Provide the [x, y] coordinate of the cell's center where the given text is located.  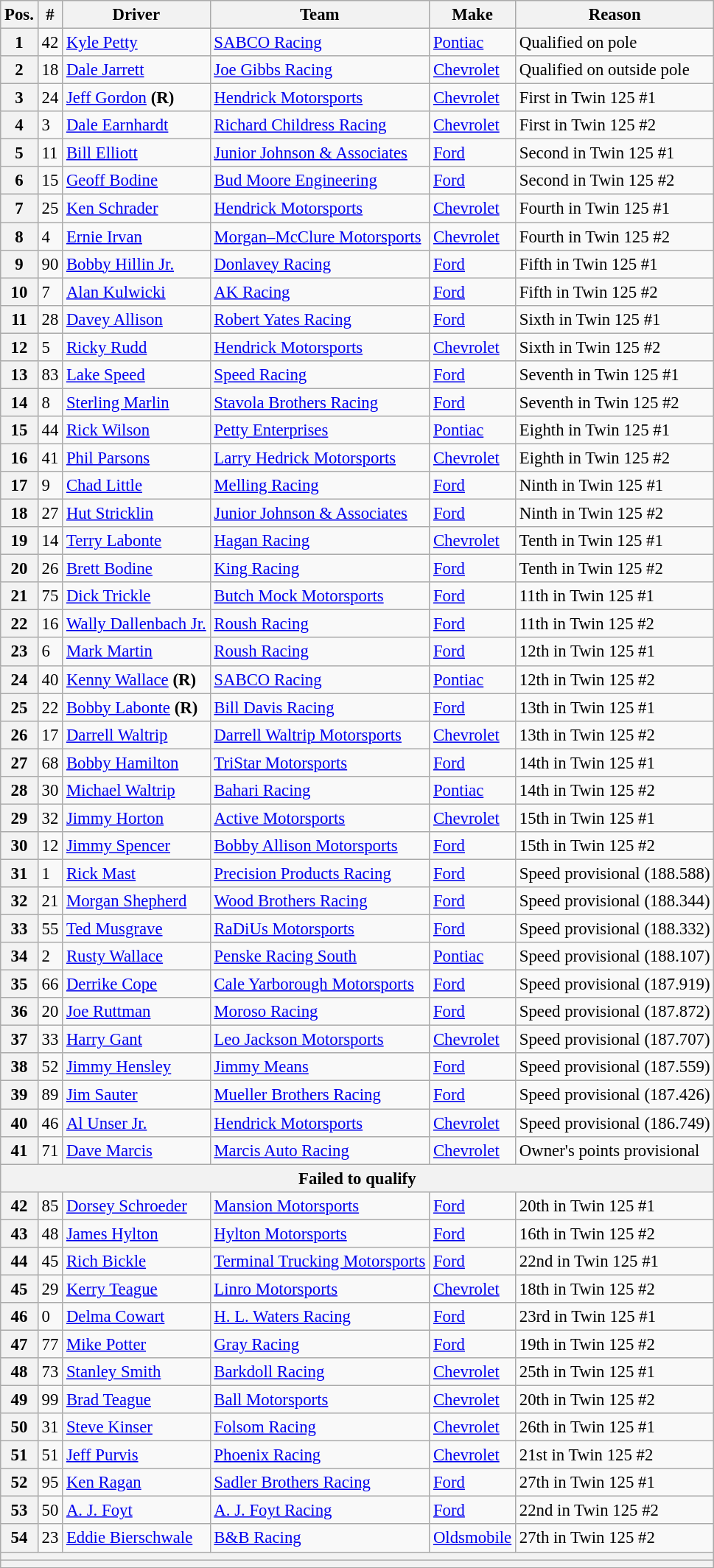
Ricky Rudd [136, 347]
Bobby Hamilton [136, 763]
11th in Twin 125 #2 [615, 624]
Brad Teague [136, 1400]
19th in Twin 125 #2 [615, 1344]
Michael Waltrip [136, 791]
Robert Yates Racing [320, 319]
Fifth in Twin 125 #2 [615, 292]
Bobby Hillin Jr. [136, 264]
Lake Speed [136, 375]
Dick Trickle [136, 596]
Donlavey Racing [320, 264]
77 [50, 1344]
Terry Labonte [136, 541]
35 [19, 984]
Speed provisional (187.559) [615, 1068]
Sixth in Twin 125 #2 [615, 347]
34 [19, 956]
Terminal Trucking Motorsports [320, 1261]
53 [19, 1511]
Petty Enterprises [320, 430]
Dale Earnhardt [136, 125]
49 [19, 1400]
Ernie Irvan [136, 237]
Derrike Cope [136, 984]
Sadler Brothers Racing [320, 1483]
Hylton Motorsports [320, 1233]
Speed provisional (187.872) [615, 1012]
First in Twin 125 #1 [615, 98]
54 [19, 1539]
Driver [136, 15]
Sterling Marlin [136, 402]
Tenth in Twin 125 #1 [615, 541]
Bobby Labonte (R) [136, 707]
Speed provisional (186.749) [615, 1123]
Morgan–McClure Motorsports [320, 237]
Folsom Racing [320, 1427]
Phoenix Racing [320, 1455]
First in Twin 125 #2 [615, 125]
Hut Stricklin [136, 514]
14th in Twin 125 #2 [615, 791]
Jimmy Hensley [136, 1068]
0 [50, 1317]
47 [19, 1344]
RaDiUs Motorsports [320, 929]
Ninth in Twin 125 #2 [615, 514]
Seventh in Twin 125 #1 [615, 375]
Speed provisional (188.107) [615, 956]
Phil Parsons [136, 458]
Marcis Auto Racing [320, 1150]
18th in Twin 125 #2 [615, 1289]
Moroso Racing [320, 1012]
A. J. Foyt Racing [320, 1511]
# [50, 15]
Speed provisional (188.588) [615, 873]
Kenny Wallace (R) [136, 679]
20th in Twin 125 #2 [615, 1400]
Rich Bickle [136, 1261]
Morgan Shepherd [136, 901]
A. J. Foyt [136, 1511]
Darrell Waltrip Motorsports [320, 735]
15th in Twin 125 #1 [615, 818]
19 [19, 541]
22nd in Twin 125 #1 [615, 1261]
Ninth in Twin 125 #1 [615, 486]
99 [50, 1400]
15th in Twin 125 #2 [615, 846]
Ted Musgrave [136, 929]
Kerry Teague [136, 1289]
20th in Twin 125 #1 [615, 1205]
Eighth in Twin 125 #1 [615, 430]
Hagan Racing [320, 541]
Melling Racing [320, 486]
16th in Twin 125 #2 [615, 1233]
Precision Products Racing [320, 873]
14th in Twin 125 #1 [615, 763]
71 [50, 1150]
Active Motorsports [320, 818]
Eddie Bierschwale [136, 1539]
Cale Yarborough Motorsports [320, 984]
Al Unser Jr. [136, 1123]
37 [19, 1040]
Mike Potter [136, 1344]
75 [50, 596]
Mansion Motorsports [320, 1205]
Bill Davis Racing [320, 707]
27th in Twin 125 #1 [615, 1483]
Fourth in Twin 125 #2 [615, 237]
13th in Twin 125 #2 [615, 735]
Make [473, 15]
Fifth in Twin 125 #1 [615, 264]
Jeff Gordon (R) [136, 98]
Brett Bodine [136, 569]
Jeff Purvis [136, 1455]
21st in Twin 125 #2 [615, 1455]
10 [19, 292]
11th in Twin 125 #1 [615, 596]
Larry Hedrick Motorsports [320, 458]
Stanley Smith [136, 1372]
Jimmy Spencer [136, 846]
Richard Childress Racing [320, 125]
Stavola Brothers Racing [320, 402]
26th in Twin 125 #1 [615, 1427]
B&B Racing [320, 1539]
Linro Motorsports [320, 1289]
Penske Racing South [320, 956]
Jim Sauter [136, 1095]
Joe Gibbs Racing [320, 70]
Jimmy Means [320, 1068]
66 [50, 984]
Rick Wilson [136, 430]
25th in Twin 125 #1 [615, 1372]
13 [19, 375]
Darrell Waltrip [136, 735]
King Racing [320, 569]
Delma Cowart [136, 1317]
Wood Brothers Racing [320, 901]
Ball Motorsports [320, 1400]
95 [50, 1483]
Davey Allison [136, 319]
Harry Gant [136, 1040]
Qualified on pole [615, 43]
36 [19, 1012]
Rusty Wallace [136, 956]
Bobby Allison Motorsports [320, 846]
Leo Jackson Motorsports [320, 1040]
13th in Twin 125 #1 [615, 707]
Mueller Brothers Racing [320, 1095]
Mark Martin [136, 652]
23rd in Twin 125 #1 [615, 1317]
Dave Marcis [136, 1150]
85 [50, 1205]
Geoff Bodine [136, 181]
Rick Mast [136, 873]
Speed provisional (187.426) [615, 1095]
H. L. Waters Racing [320, 1317]
68 [50, 763]
Ken Ragan [136, 1483]
Second in Twin 125 #1 [615, 153]
55 [50, 929]
38 [19, 1068]
Speed provisional (187.707) [615, 1040]
Fourth in Twin 125 #1 [615, 209]
Team [320, 15]
Speed provisional (188.344) [615, 901]
Reason [615, 15]
TriStar Motorsports [320, 763]
Speed provisional (187.919) [615, 984]
Sixth in Twin 125 #1 [615, 319]
22nd in Twin 125 #2 [615, 1511]
Seventh in Twin 125 #2 [615, 402]
Tenth in Twin 125 #2 [615, 569]
Pos. [19, 15]
Bahari Racing [320, 791]
Bill Elliott [136, 153]
Dorsey Schroeder [136, 1205]
Alan Kulwicki [136, 292]
Gray Racing [320, 1344]
Ken Schrader [136, 209]
89 [50, 1095]
27th in Twin 125 #2 [615, 1539]
Kyle Petty [136, 43]
Barkdoll Racing [320, 1372]
12th in Twin 125 #1 [615, 652]
90 [50, 264]
Dale Jarrett [136, 70]
Chad Little [136, 486]
43 [19, 1233]
83 [50, 375]
Speed Racing [320, 375]
Bud Moore Engineering [320, 181]
Butch Mock Motorsports [320, 596]
Steve Kinser [136, 1427]
Joe Ruttman [136, 1012]
Failed to qualify [357, 1178]
Wally Dallenbach Jr. [136, 624]
Jimmy Horton [136, 818]
12th in Twin 125 #2 [615, 679]
James Hylton [136, 1233]
Qualified on outside pole [615, 70]
Second in Twin 125 #2 [615, 181]
Speed provisional (188.332) [615, 929]
Owner's points provisional [615, 1150]
AK Racing [320, 292]
39 [19, 1095]
Eighth in Twin 125 #2 [615, 458]
73 [50, 1372]
Oldsmobile [473, 1539]
